Return [x, y] of the center of cell containing provided text 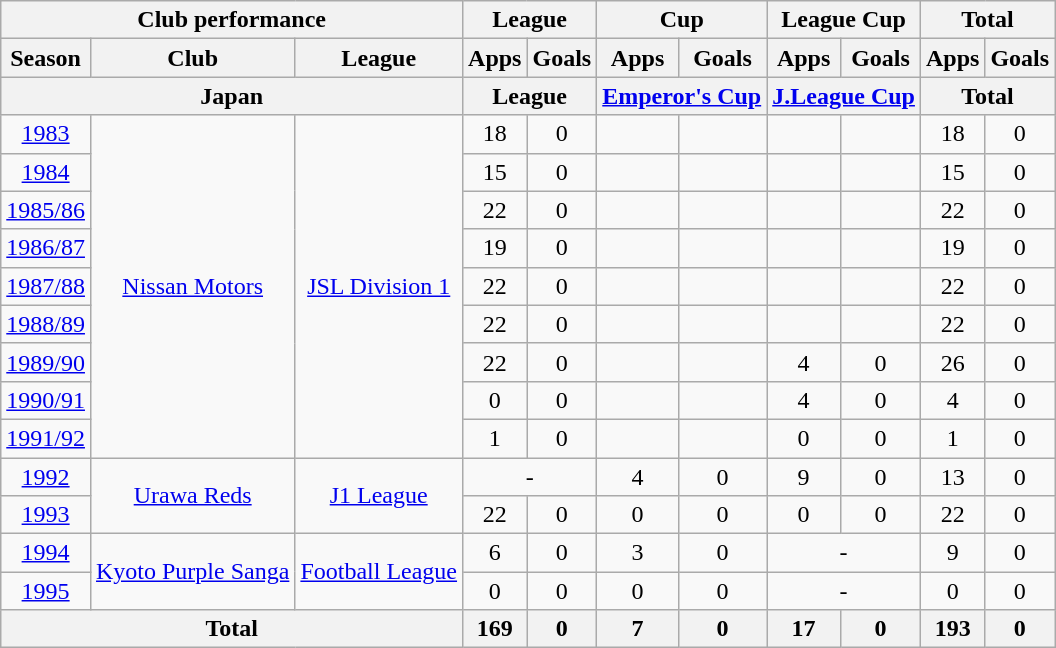
1993 [46, 515]
169 [495, 629]
7 [638, 629]
1988/89 [46, 324]
Japan [232, 96]
1990/91 [46, 400]
1986/87 [46, 248]
Football League [379, 572]
Season [46, 58]
Club performance [232, 20]
Cup [682, 20]
1989/90 [46, 362]
193 [952, 629]
JSL Division 1 [379, 286]
1994 [46, 553]
1987/88 [46, 286]
1992 [46, 477]
17 [804, 629]
Nissan Motors [192, 286]
13 [952, 477]
Kyoto Purple Sanga [192, 572]
1983 [46, 134]
26 [952, 362]
1985/86 [46, 210]
Club [192, 58]
1991/92 [46, 438]
League Cup [844, 20]
Emperor's Cup [682, 96]
6 [495, 553]
3 [638, 553]
Urawa Reds [192, 496]
J1 League [379, 496]
1984 [46, 172]
J.League Cup [844, 96]
1995 [46, 591]
